Extract the (X, Y) coordinate from the center of the cell holding the provided text.  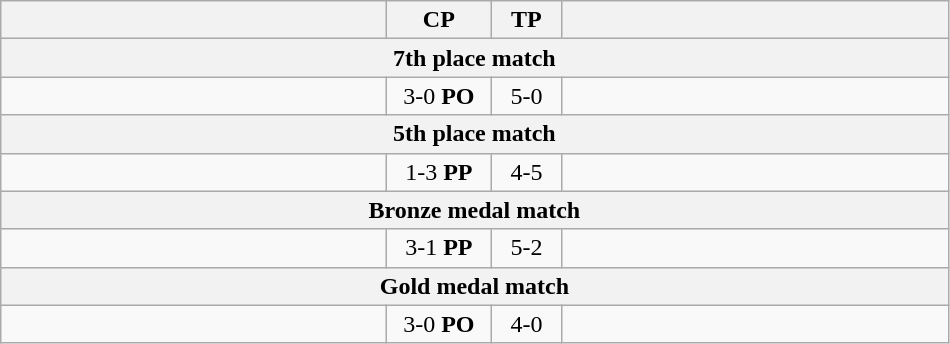
4-0 (526, 324)
3-1 PP (439, 248)
5th place match (474, 134)
Bronze medal match (474, 210)
CP (439, 20)
TP (526, 20)
5-2 (526, 248)
5-0 (526, 96)
4-5 (526, 172)
Gold medal match (474, 286)
1-3 PP (439, 172)
7th place match (474, 58)
